For the text-containing cell, return its midpoint in (x, y) coordinate format. 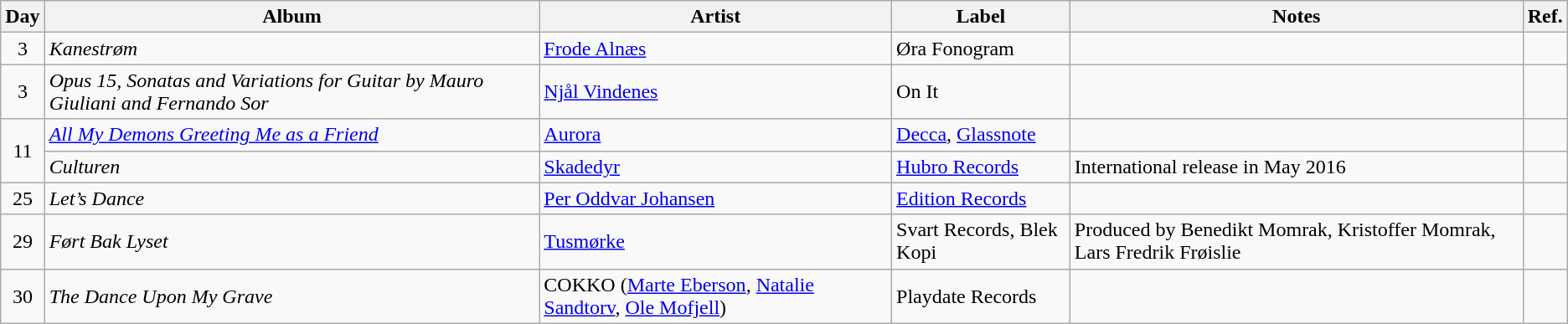
Njål Vindenes (715, 92)
Ført Bak Lyset (291, 241)
Tusmørke (715, 241)
Decca, Glassnote (982, 135)
Let’s Dance (291, 198)
Produced by Benedikt Momrak, Kristoffer Momrak, Lars Fredrik Frøislie (1297, 241)
Day (23, 17)
Skadedyr (715, 167)
Culturen (291, 167)
30 (23, 296)
25 (23, 198)
International release in May 2016 (1297, 167)
Aurora (715, 135)
Ref. (1545, 17)
11 (23, 151)
Kanestrøm (291, 49)
Artist (715, 17)
Opus 15, Sonatas and Variations for Guitar by Mauro Giuliani and Fernando Sor (291, 92)
Album (291, 17)
Frode Alnæs (715, 49)
On It (982, 92)
Playdate Records (982, 296)
Edition Records (982, 198)
Øra Fonogram (982, 49)
Per Oddvar Johansen (715, 198)
The Dance Upon My Grave (291, 296)
Notes (1297, 17)
Svart Records, Blek Kopi (982, 241)
Label (982, 17)
All My Demons Greeting Me as a Friend (291, 135)
Hubro Records (982, 167)
29 (23, 241)
COKKO (Marte Eberson, Natalie Sandtorv, Ole Mofjell) (715, 296)
